Provide the (x, y) coordinate of the cell's center where the given text is located.  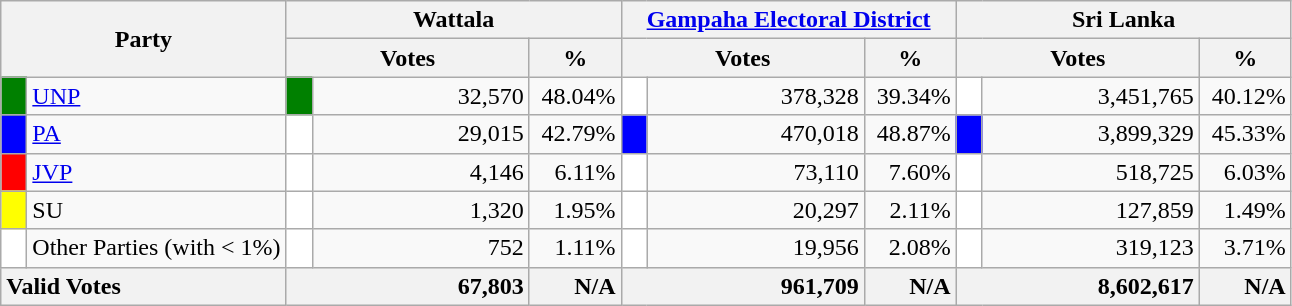
1.11% (575, 248)
Wattala (454, 20)
1,320 (420, 210)
2.11% (910, 210)
40.12% (1245, 96)
4,146 (420, 172)
961,709 (742, 286)
127,859 (1090, 210)
48.87% (910, 134)
67,803 (408, 286)
PA (156, 134)
39.34% (910, 96)
Gampaha Electoral District (788, 20)
Other Parties (with < 1%) (156, 248)
73,110 (756, 172)
6.11% (575, 172)
1.49% (1245, 210)
42.79% (575, 134)
3,899,329 (1090, 134)
48.04% (575, 96)
45.33% (1245, 134)
752 (420, 248)
1.95% (575, 210)
UNP (156, 96)
319,123 (1090, 248)
Sri Lanka (1124, 20)
470,018 (756, 134)
SU (156, 210)
32,570 (420, 96)
3,451,765 (1090, 96)
6.03% (1245, 172)
2.08% (910, 248)
JVP (156, 172)
Valid Votes (144, 286)
3.71% (1245, 248)
Party (144, 39)
7.60% (910, 172)
8,602,617 (1078, 286)
29,015 (420, 134)
19,956 (756, 248)
378,328 (756, 96)
518,725 (1090, 172)
20,297 (756, 210)
